Capture the cell that displays the provided text and extract its [X, Y] central coordinate. 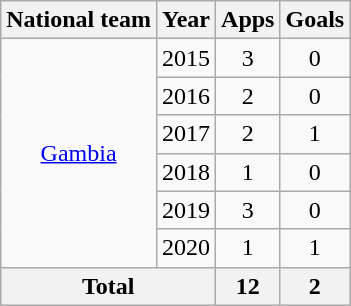
Year [186, 20]
2017 [186, 134]
2019 [186, 210]
Total [108, 286]
National team [79, 20]
12 [248, 286]
2020 [186, 248]
2018 [186, 172]
2016 [186, 96]
2015 [186, 58]
Gambia [79, 153]
Goals [315, 20]
Apps [248, 20]
